Determine the (x, y) coordinate at the center of the cell enclosing the given text.  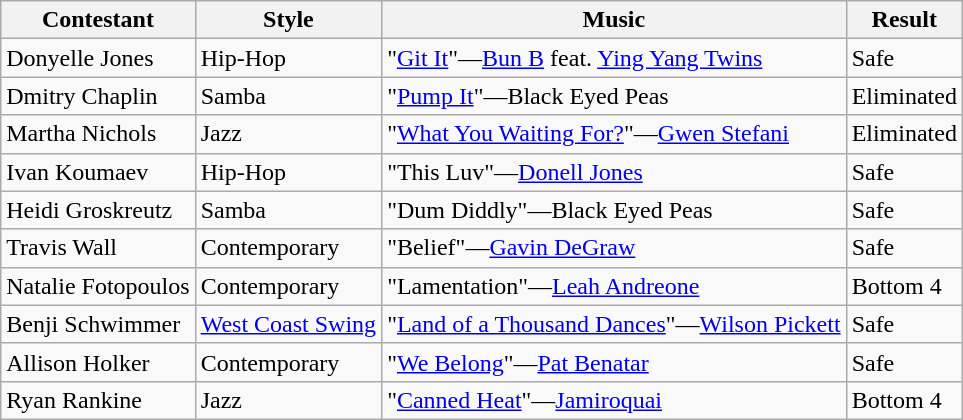
"Git It"—Bun B feat. Ying Yang Twins (614, 58)
"Land of a Thousand Dances"—Wilson Pickett (614, 324)
"We Belong"—Pat Benatar (614, 362)
"Pump It"—Black Eyed Peas (614, 96)
Allison Holker (98, 362)
West Coast Swing (288, 324)
Result (904, 20)
Style (288, 20)
Contestant (98, 20)
Dmitry Chaplin (98, 96)
Ryan Rankine (98, 400)
"Dum Diddly"—Black Eyed Peas (614, 210)
Heidi Groskreutz (98, 210)
"Belief"—Gavin DeGraw (614, 248)
Benji Schwimmer (98, 324)
"Lamentation"—Leah Andreone (614, 286)
"Canned Heat"—Jamiroquai (614, 400)
Ivan Koumaev (98, 172)
Travis Wall (98, 248)
Donyelle Jones (98, 58)
"This Luv"—Donell Jones (614, 172)
Music (614, 20)
Natalie Fotopoulos (98, 286)
"What You Waiting For?"—Gwen Stefani (614, 134)
Martha Nichols (98, 134)
